Locate the cell with the specified text and output its (X, Y) center coordinate. 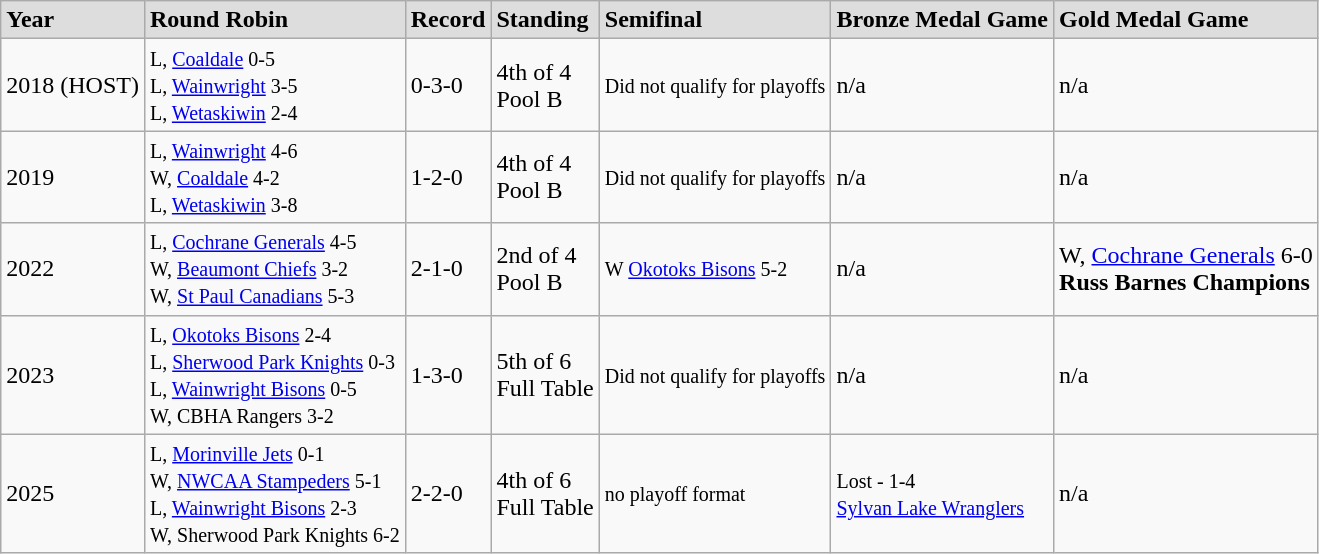
Bronze Medal Game (942, 20)
5th of 6 Full Table (545, 374)
4th of 6 Full Table (545, 494)
1-3-0 (448, 374)
Gold Medal Game (1186, 20)
W, Cochrane Generals 6-0Russ Barnes Champions (1186, 269)
2018 (HOST) (73, 85)
2nd of 4 Pool B (545, 269)
2-1-0 (448, 269)
Standing (545, 20)
2019 (73, 177)
Lost - 1-4 Sylvan Lake Wranglers (942, 494)
2022 (73, 269)
Round Robin (274, 20)
1-2-0 (448, 177)
2025 (73, 494)
W Okotoks Bisons 5-2 (715, 269)
Record (448, 20)
2-2-0 (448, 494)
L, Morinville Jets 0-1W, NWCAA Stampeders 5-1L, Wainwright Bisons 2-3W, Sherwood Park Knights 6-2 (274, 494)
L, Wainwright 4-6W, Coaldale 4-2L, Wetaskiwin 3-8 (274, 177)
L, Cochrane Generals 4-5W, Beaumont Chiefs 3-2W, St Paul Canadians 5-3 (274, 269)
2023 (73, 374)
0-3-0 (448, 85)
Semifinal (715, 20)
L, Okotoks Bisons 2-4L, Sherwood Park Knights 0-3L, Wainwright Bisons 0-5W, CBHA Rangers 3-2 (274, 374)
L, Coaldale 0-5L, Wainwright 3-5L, Wetaskiwin 2-4 (274, 85)
Year (73, 20)
no playoff format (715, 494)
